Detect which cell encompasses the target text, then output its (X, Y) center coordinate. 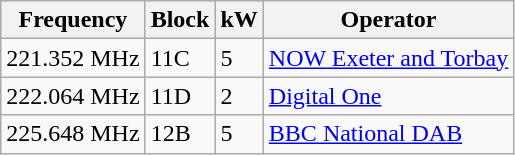
11C (180, 58)
kW (239, 20)
11D (180, 96)
Digital One (388, 96)
2 (239, 96)
Block (180, 20)
222.064 MHz (73, 96)
221.352 MHz (73, 58)
NOW Exeter and Torbay (388, 58)
Frequency (73, 20)
Operator (388, 20)
12B (180, 134)
BBC National DAB (388, 134)
225.648 MHz (73, 134)
